Return (x, y) of the center of cell containing provided text 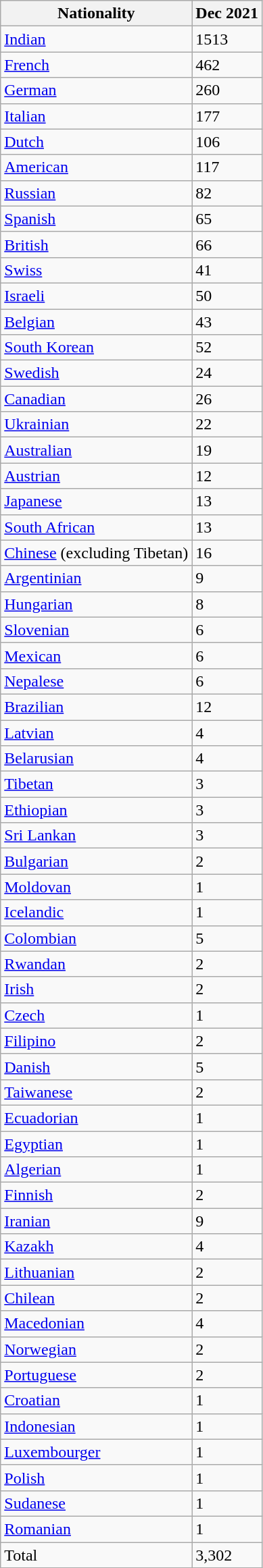
Italian (96, 116)
Lithuanian (96, 1272)
Croatian (96, 1401)
106 (227, 142)
260 (227, 90)
Austrian (96, 476)
Ukrainian (96, 425)
Polish (96, 1478)
Belgian (96, 322)
American (96, 167)
41 (227, 270)
Macedonian (96, 1324)
Luxembourger (96, 1452)
Romanian (96, 1529)
Iranian (96, 1221)
1513 (227, 39)
Brazilian (96, 707)
Sri Lankan (96, 836)
19 (227, 450)
Nationality (96, 13)
43 (227, 322)
117 (227, 167)
Chilean (96, 1298)
Egyptian (96, 1144)
French (96, 65)
82 (227, 193)
52 (227, 348)
Sudanese (96, 1503)
Spanish (96, 219)
Dec 2021 (227, 13)
Canadian (96, 399)
Rwandan (96, 964)
Argentinian (96, 578)
Australian (96, 450)
Hungarian (96, 604)
Chinese (excluding Tibetan) (96, 553)
Indonesian (96, 1426)
Portuguese (96, 1375)
Total (96, 1555)
South Korean (96, 348)
Irish (96, 990)
Ecuadorian (96, 1118)
8 (227, 604)
Swedish (96, 373)
Mexican (96, 655)
South African (96, 527)
462 (227, 65)
Finnish (96, 1195)
Dutch (96, 142)
3,302 (227, 1555)
Nepalese (96, 681)
Norwegian (96, 1349)
Bulgarian (96, 861)
16 (227, 553)
British (96, 244)
24 (227, 373)
Latvian (96, 732)
Taiwanese (96, 1092)
Belarusian (96, 759)
Russian (96, 193)
Icelandic (96, 913)
177 (227, 116)
Filipino (96, 1041)
22 (227, 425)
50 (227, 296)
Swiss (96, 270)
Slovenian (96, 630)
26 (227, 399)
Israeli (96, 296)
Danish (96, 1066)
65 (227, 219)
66 (227, 244)
Kazakh (96, 1247)
German (96, 90)
Ethiopian (96, 810)
Algerian (96, 1170)
Tibetan (96, 784)
Moldovan (96, 887)
Indian (96, 39)
Colombian (96, 938)
Czech (96, 1015)
Japanese (96, 502)
